Pinpoint the cell where the given text exists, returning its [x, y] midpoint coordinate. 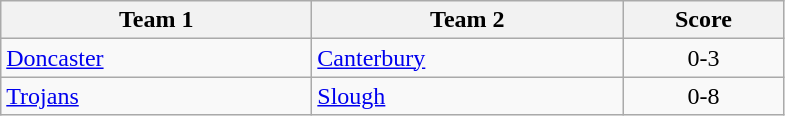
0-3 [704, 58]
Slough [468, 96]
Doncaster [156, 58]
Canterbury [468, 58]
Score [704, 20]
Team 1 [156, 20]
0-8 [704, 96]
Trojans [156, 96]
Team 2 [468, 20]
